Scan for the cell matching the given text and deliver its [X, Y] coordinate at center. 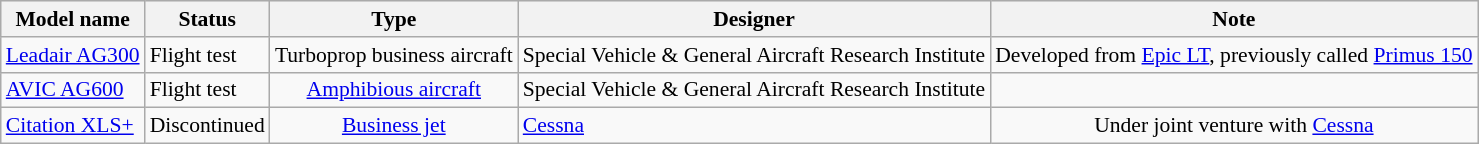
Note [1234, 19]
Cessna [754, 126]
Status [208, 19]
Discontinued [208, 126]
Business jet [394, 126]
Type [394, 19]
Citation XLS+ [73, 126]
Leadair AG300 [73, 55]
Developed from Epic LT, previously called Primus 150 [1234, 55]
AVIC AG600 [73, 90]
Designer [754, 19]
Model name [73, 19]
Under joint venture with Cessna [1234, 126]
Amphibious aircraft [394, 90]
Turboprop business aircraft [394, 55]
